For the text-containing cell, return its midpoint in [x, y] coordinate format. 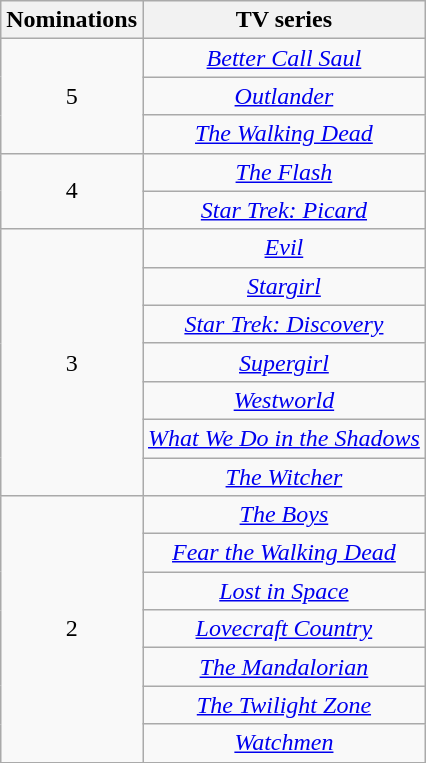
The Mandalorian [284, 667]
What We Do in the Shadows [284, 438]
TV series [284, 20]
Lost in Space [284, 591]
Westworld [284, 400]
The Walking Dead [284, 134]
5 [72, 96]
Supergirl [284, 362]
Nominations [72, 20]
Outlander [284, 96]
The Flash [284, 172]
The Boys [284, 515]
Lovecraft Country [284, 629]
2 [72, 629]
Evil [284, 248]
Star Trek: Picard [284, 210]
4 [72, 191]
Star Trek: Discovery [284, 324]
The Witcher [284, 477]
The Twilight Zone [284, 705]
Better Call Saul [284, 58]
3 [72, 362]
Stargirl [284, 286]
Watchmen [284, 743]
Fear the Walking Dead [284, 553]
